Capture the cell that displays the provided text and extract its [X, Y] central coordinate. 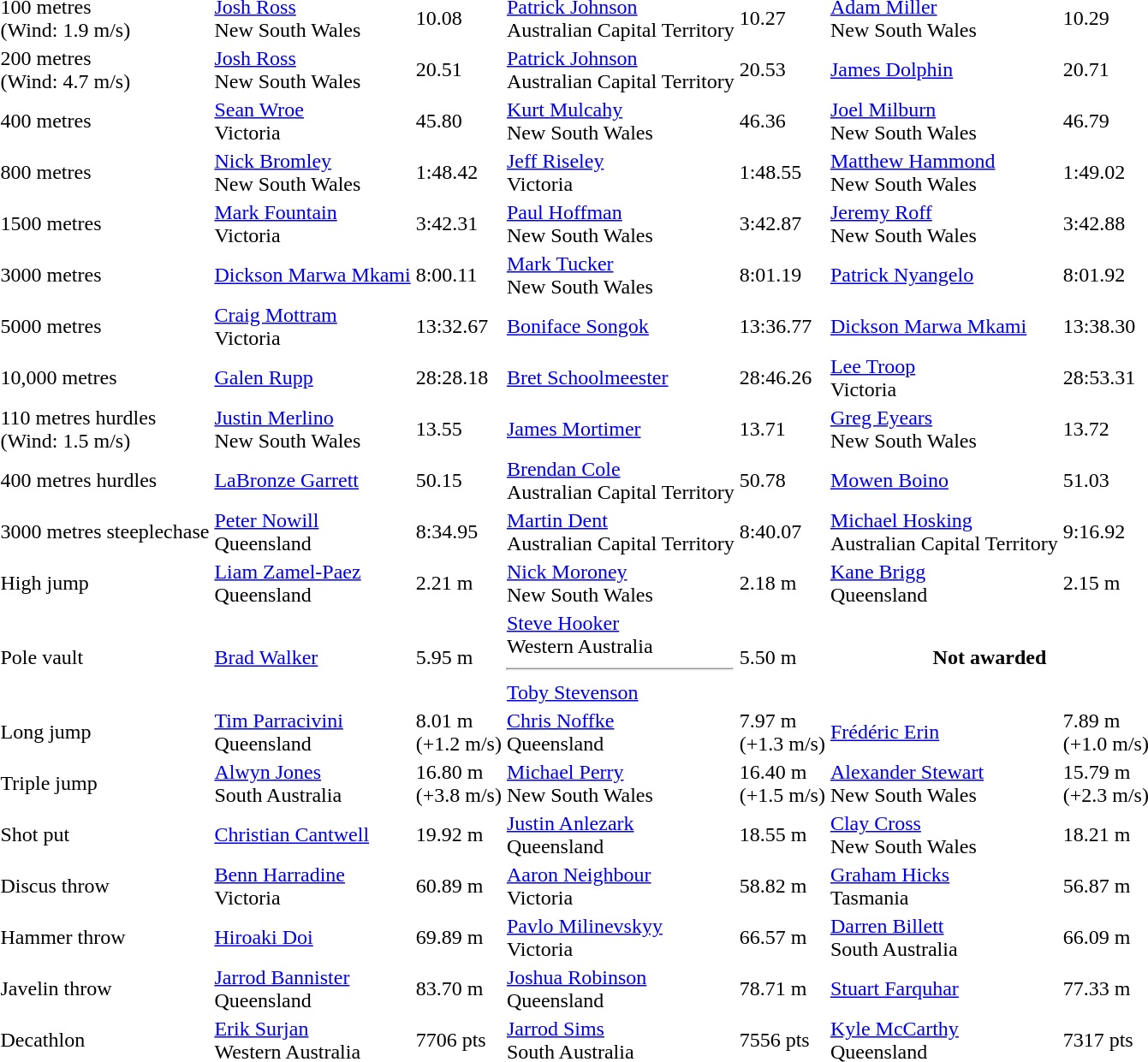
Nick BromleyNew South Wales [312, 173]
28:28.18 [459, 378]
Justin AnlezarkQueensland [620, 835]
16.40 m (+1.5 m/s) [782, 784]
1:48.55 [782, 173]
Stuart Farquhar [943, 989]
Clay CrossNew South Wales [943, 835]
20.53 [782, 70]
8:40.07 [782, 532]
3:42.87 [782, 224]
Chris NoffkeQueensland [620, 733]
Lee TroopVictoria [943, 378]
16.80 m (+3.8 m/s) [459, 784]
8:01.19 [782, 276]
78.71 m [782, 989]
Sean WroeVictoria [312, 122]
Frédéric Erin [943, 733]
Bret Schoolmeester [620, 378]
5.95 m [459, 657]
Craig MottramVictoria [312, 327]
13:32.67 [459, 327]
Kane BriggQueensland [943, 584]
2.18 m [782, 584]
Pavlo MilinevskyyVictoria [620, 938]
Boniface Songok [620, 327]
13.55 [459, 430]
50.78 [782, 481]
66.57 m [782, 938]
Jeremy RoffNew South Wales [943, 224]
Jarrod BannisterQueensland [312, 989]
Benn HarradineVictoria [312, 887]
Christian Cantwell [312, 835]
Justin MerlinoNew South Wales [312, 430]
45.80 [459, 122]
Martin DentAustralian Capital Territory [620, 532]
Mark FountainVictoria [312, 224]
46.36 [782, 122]
50.15 [459, 481]
13:36.77 [782, 327]
Nick MoroneyNew South Wales [620, 584]
Mowen Boino [943, 481]
Aaron NeighbourVictoria [620, 887]
8.01 m (+1.2 m/s) [459, 733]
Galen Rupp [312, 378]
Michael HoskingAustralian Capital Territory [943, 532]
Liam Zamel-PaezQueensland [312, 584]
Greg EyearsNew South Wales [943, 430]
Michael PerryNew South Wales [620, 784]
Alexander StewartNew South Wales [943, 784]
Jeff RiseleyVictoria [620, 173]
Alwyn JonesSouth Australia [312, 784]
James Mortimer [620, 430]
20.51 [459, 70]
69.89 m [459, 938]
19.92 m [459, 835]
8:00.11 [459, 276]
Matthew HammondNew South Wales [943, 173]
LaBronze Garrett [312, 481]
7.97 m (+1.3 m/s) [782, 733]
Brendan ColeAustralian Capital Territory [620, 481]
Tim ParraciviniQueensland [312, 733]
Kurt MulcahyNew South Wales [620, 122]
58.82 m [782, 887]
Steve HookerWestern AustraliaToby Stevenson [620, 657]
18.55 m [782, 835]
Peter NowillQueensland [312, 532]
Hiroaki Doi [312, 938]
8:34.95 [459, 532]
Graham HicksTasmania [943, 887]
Darren BillettSouth Australia [943, 938]
2.21 m [459, 584]
60.89 m [459, 887]
Joshua RobinsonQueensland [620, 989]
James Dolphin [943, 70]
5.50 m [782, 657]
Patrick JohnsonAustralian Capital Territory [620, 70]
Josh RossNew South Wales [312, 70]
Paul HoffmanNew South Wales [620, 224]
3:42.31 [459, 224]
28:46.26 [782, 378]
1:48.42 [459, 173]
Joel MilburnNew South Wales [943, 122]
83.70 m [459, 989]
13.71 [782, 430]
Mark TuckerNew South Wales [620, 276]
Brad Walker [312, 657]
Patrick Nyangelo [943, 276]
